Identify which cell holds the provided text, then report its (X, Y) central coordinate. 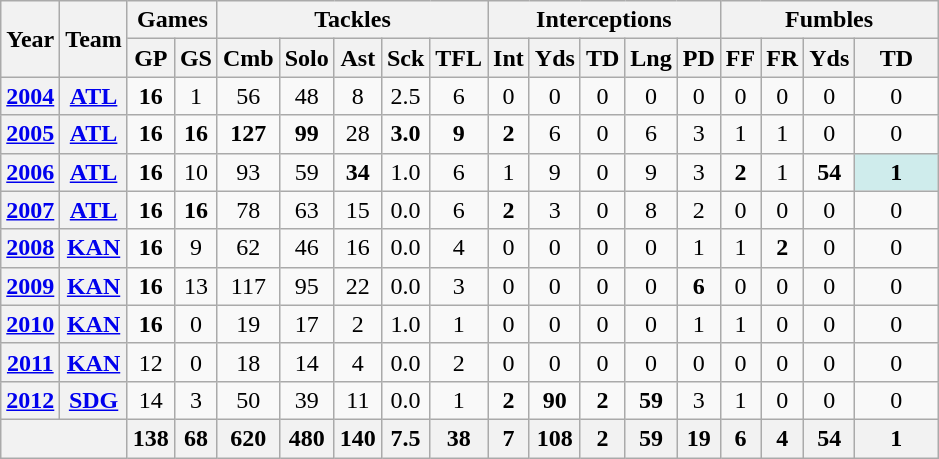
22 (358, 286)
95 (306, 286)
2009 (30, 286)
2011 (30, 362)
38 (459, 438)
Int (509, 58)
2005 (30, 134)
2.5 (405, 96)
480 (306, 438)
620 (248, 438)
46 (306, 248)
FF (740, 58)
17 (306, 324)
7.5 (405, 438)
GP (150, 58)
Games (172, 20)
2012 (30, 400)
3.0 (405, 134)
Cmb (248, 58)
Interceptions (604, 20)
78 (248, 210)
18 (248, 362)
50 (248, 400)
10 (196, 172)
28 (358, 134)
140 (358, 438)
13 (196, 286)
127 (248, 134)
63 (306, 210)
GS (196, 58)
Team (94, 39)
Tackles (352, 20)
99 (306, 134)
117 (248, 286)
138 (150, 438)
48 (306, 96)
2010 (30, 324)
Fumbles (829, 20)
34 (358, 172)
PD (698, 58)
2006 (30, 172)
TFL (459, 58)
11 (358, 400)
Year (30, 39)
Solo (306, 58)
108 (554, 438)
Ast (358, 58)
68 (196, 438)
2007 (30, 210)
56 (248, 96)
93 (248, 172)
Lng (651, 58)
SDG (94, 400)
12 (150, 362)
62 (248, 248)
39 (306, 400)
2004 (30, 96)
90 (554, 400)
15 (358, 210)
7 (509, 438)
FR (782, 58)
Sck (405, 58)
2008 (30, 248)
